Return the [x, y] coordinate for the center point of the cell that contains the specified text.  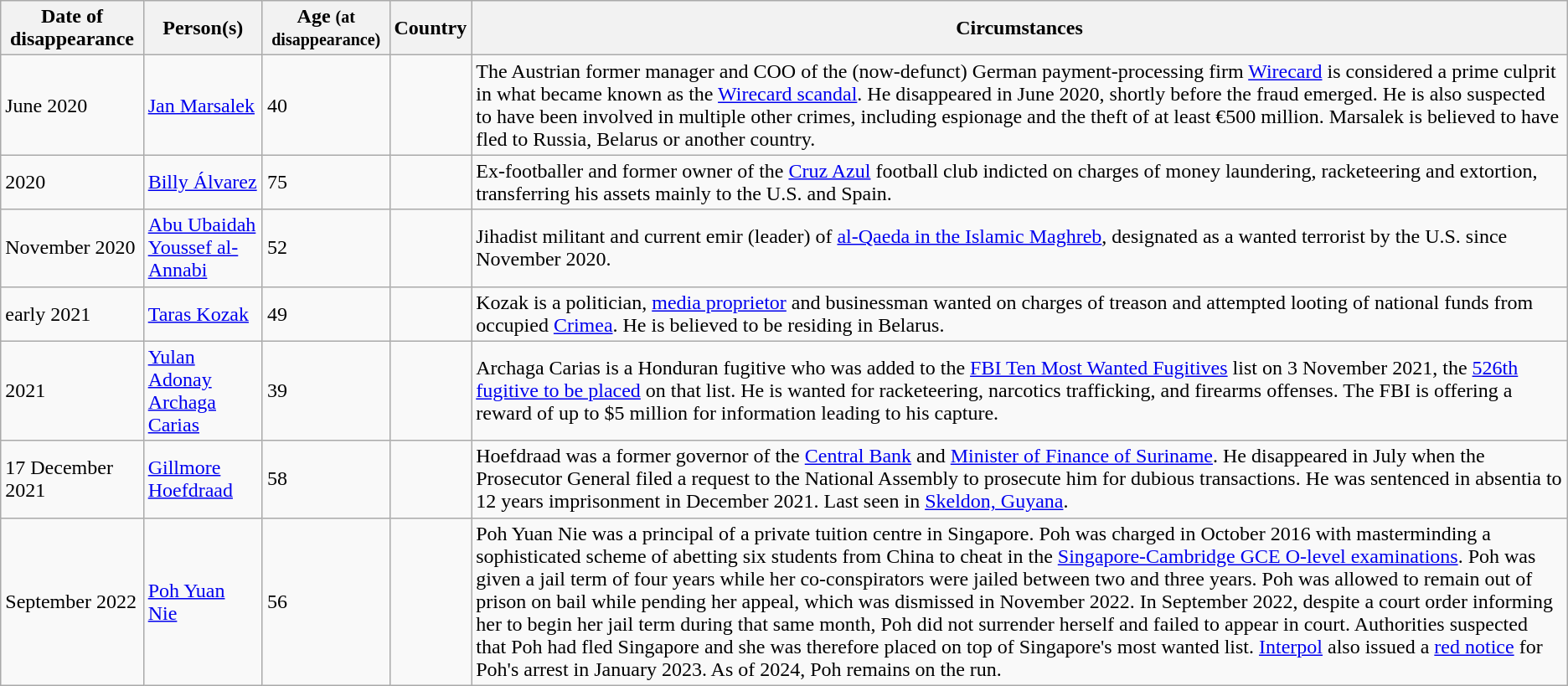
Taras Kozak [203, 313]
40 [326, 106]
Age (at disappearance) [326, 28]
Person(s) [203, 28]
2020 [72, 183]
Yulan Adonay Archaga Carias [203, 390]
Poh Yuan Nie [203, 601]
Date of disappearance [72, 28]
June 2020 [72, 106]
49 [326, 313]
2021 [72, 390]
Jihadist militant and current emir (leader) of al-Qaeda in the Islamic Maghreb, designated as a wanted terrorist by the U.S. since November 2020. [1020, 248]
56 [326, 601]
Billy Álvarez [203, 183]
Jan Marsalek [203, 106]
Country [431, 28]
Circumstances [1020, 28]
39 [326, 390]
September 2022 [72, 601]
52 [326, 248]
November 2020 [72, 248]
Abu Ubaidah Youssef al-Annabi [203, 248]
Gillmore Hoefdraad [203, 479]
75 [326, 183]
58 [326, 479]
17 December 2021 [72, 479]
early 2021 [72, 313]
